Provide the [X, Y] coordinate of the cell's center where the given text is located.  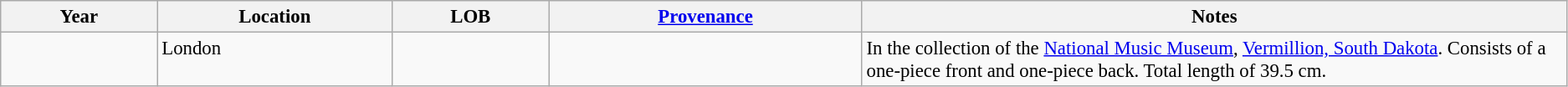
LOB [470, 17]
In the collection of the National Music Museum, Vermillion, South Dakota. Consists of a one-piece front and one-piece back. Total length of 39.5 cm. [1214, 60]
Year [79, 17]
Location [274, 17]
Notes [1214, 17]
Provenance [705, 17]
London [274, 60]
